Find where the given text appears and provide that cell's center as (X, Y) coordinate. 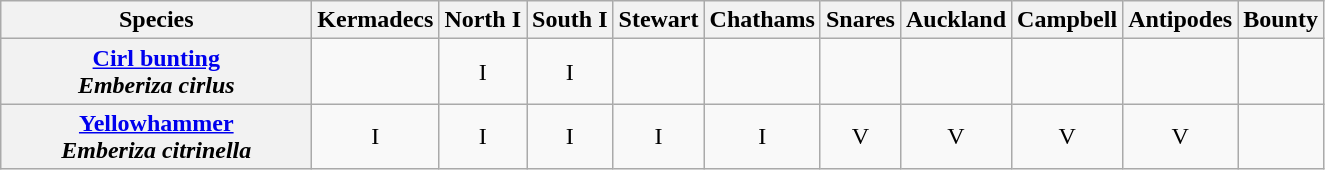
Bounty (1281, 20)
Kermadecs (376, 20)
Campbell (1068, 20)
South I (570, 20)
Auckland (956, 20)
Chathams (762, 20)
Cirl buntingEmberiza cirlus (156, 72)
YellowhammerEmberiza citrinella (156, 136)
Antipodes (1180, 20)
Species (156, 20)
North I (483, 20)
Stewart (658, 20)
Snares (860, 20)
